Return the [X, Y] coordinate for the center point of the cell that contains the specified text.  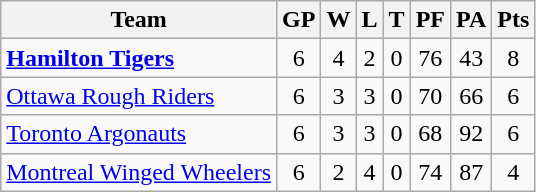
Montreal Winged Wheelers [139, 172]
Team [139, 20]
76 [430, 58]
43 [472, 58]
87 [472, 172]
PA [472, 20]
PF [430, 20]
68 [430, 134]
70 [430, 96]
Hamilton Tigers [139, 58]
GP [299, 20]
Pts [514, 20]
8 [514, 58]
Toronto Argonauts [139, 134]
T [396, 20]
92 [472, 134]
Ottawa Rough Riders [139, 96]
W [338, 20]
L [370, 20]
66 [472, 96]
74 [430, 172]
